Extract the (x, y) coordinate from the center of the cell holding the provided text.  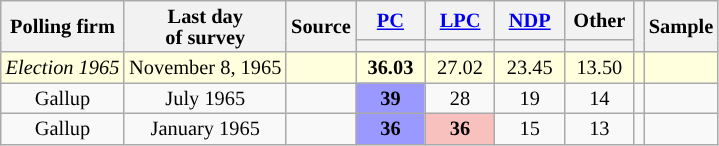
LPC (460, 20)
28 (460, 98)
14 (600, 98)
36.03 (391, 68)
39 (391, 98)
Election 1965 (62, 68)
July 1965 (205, 98)
Last day of survey (205, 26)
27.02 (460, 68)
PC (391, 20)
13.50 (600, 68)
January 1965 (205, 128)
Other (600, 20)
13 (600, 128)
NDP (530, 20)
19 (530, 98)
Sample (681, 26)
Polling firm (62, 26)
November 8, 1965 (205, 68)
Source (320, 26)
23.45 (530, 68)
15 (530, 128)
